Provide the (X, Y) coordinate of the cell's center where the given text is located.  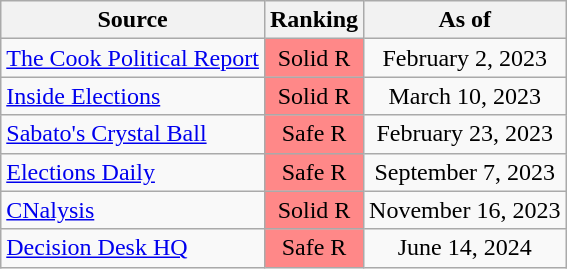
The Cook Political Report (133, 58)
February 23, 2023 (465, 134)
Inside Elections (133, 96)
Ranking (314, 20)
February 2, 2023 (465, 58)
Elections Daily (133, 172)
March 10, 2023 (465, 96)
As of (465, 20)
September 7, 2023 (465, 172)
November 16, 2023 (465, 210)
Decision Desk HQ (133, 248)
Source (133, 20)
Sabato's Crystal Ball (133, 134)
June 14, 2024 (465, 248)
CNalysis (133, 210)
